Return the (X, Y) coordinate for the center point of the cell that contains the specified text.  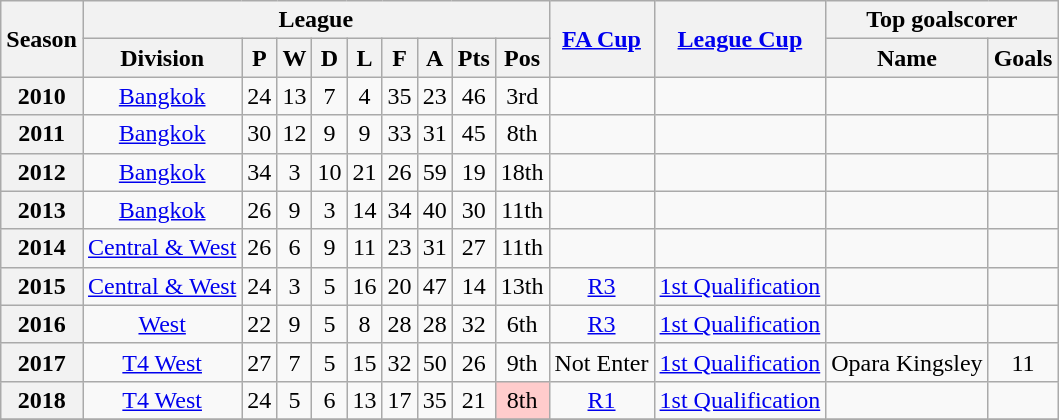
59 (434, 172)
19 (474, 172)
Pts (474, 58)
40 (434, 210)
League Cup (740, 39)
2017 (42, 362)
47 (434, 286)
F (400, 58)
Division (162, 58)
4 (364, 96)
50 (434, 362)
2010 (42, 96)
20 (400, 286)
West (162, 324)
15 (364, 362)
13th (522, 286)
2011 (42, 134)
2018 (42, 400)
8 (364, 324)
17 (400, 400)
33 (400, 134)
46 (474, 96)
Not Enter (602, 362)
Pos (522, 58)
Goals (1023, 58)
12 (294, 134)
Season (42, 39)
10 (330, 172)
League (315, 20)
22 (260, 324)
Opara Kingsley (907, 362)
A (434, 58)
3rd (522, 96)
18th (522, 172)
2013 (42, 210)
16 (364, 286)
2012 (42, 172)
R1 (602, 400)
2014 (42, 248)
L (364, 58)
D (330, 58)
FA Cup (602, 39)
6th (522, 324)
W (294, 58)
9th (522, 362)
P (260, 58)
45 (474, 134)
Top goalscorer (942, 20)
2015 (42, 286)
Name (907, 58)
2016 (42, 324)
